Pinpoint the cell where the given text exists, returning its (X, Y) midpoint coordinate. 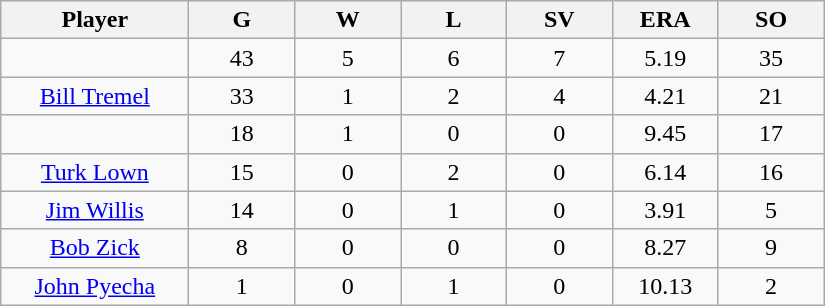
15 (242, 172)
John Pyecha (95, 286)
8 (242, 248)
5.19 (665, 58)
Jim Willis (95, 210)
10.13 (665, 286)
Bob Zick (95, 248)
14 (242, 210)
G (242, 20)
Turk Lown (95, 172)
35 (771, 58)
ERA (665, 20)
W (348, 20)
7 (559, 58)
4 (559, 96)
33 (242, 96)
6 (454, 58)
43 (242, 58)
4.21 (665, 96)
6.14 (665, 172)
9.45 (665, 134)
8.27 (665, 248)
9 (771, 248)
SV (559, 20)
17 (771, 134)
18 (242, 134)
SO (771, 20)
Player (95, 20)
16 (771, 172)
L (454, 20)
Bill Tremel (95, 96)
21 (771, 96)
3.91 (665, 210)
